For the text-containing cell, return its midpoint in [x, y] coordinate format. 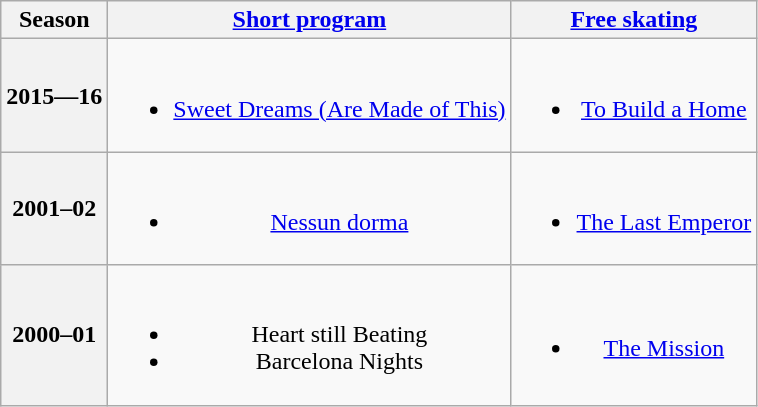
2015—16 [54, 96]
2000–01 [54, 335]
The Mission [634, 335]
To Build a Home [634, 96]
The Last Emperor [634, 208]
Heart still Beating Barcelona Nights [310, 335]
Season [54, 20]
2001–02 [54, 208]
Free skating [634, 20]
Nessun dorma [310, 208]
Short program [310, 20]
Sweet Dreams (Are Made of This) [310, 96]
